Pinpoint the cell where the given text exists, returning its (X, Y) midpoint coordinate. 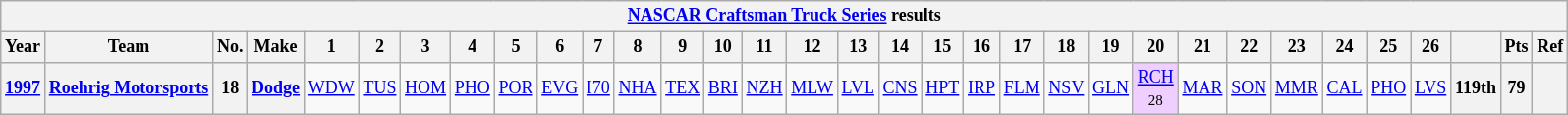
79 (1517, 88)
17 (1022, 47)
LVS (1430, 88)
NASCAR Craftsman Truck Series results (784, 16)
10 (723, 47)
23 (1297, 47)
8 (638, 47)
Pts (1517, 47)
4 (472, 47)
I70 (599, 88)
119th (1476, 88)
GLN (1111, 88)
WDW (331, 88)
25 (1389, 47)
11 (764, 47)
Roehrig Motorsports (128, 88)
LVL (858, 88)
MAR (1203, 88)
Ref (1550, 47)
14 (900, 47)
1997 (24, 88)
9 (683, 47)
NZH (764, 88)
RCH28 (1155, 88)
Make (276, 47)
5 (516, 47)
POR (516, 88)
TEX (683, 88)
2 (379, 47)
22 (1250, 47)
15 (943, 47)
MMR (1297, 88)
16 (982, 47)
7 (599, 47)
CAL (1344, 88)
19 (1111, 47)
3 (426, 47)
TUS (379, 88)
13 (858, 47)
No. (230, 47)
HPT (943, 88)
Team (128, 47)
NSV (1067, 88)
IRP (982, 88)
Year (24, 47)
6 (560, 47)
MLW (812, 88)
Dodge (276, 88)
26 (1430, 47)
CNS (900, 88)
NHA (638, 88)
21 (1203, 47)
12 (812, 47)
1 (331, 47)
24 (1344, 47)
20 (1155, 47)
SON (1250, 88)
EVG (560, 88)
BRI (723, 88)
FLM (1022, 88)
HOM (426, 88)
